Find where the given text appears and provide that cell's center as (X, Y) coordinate. 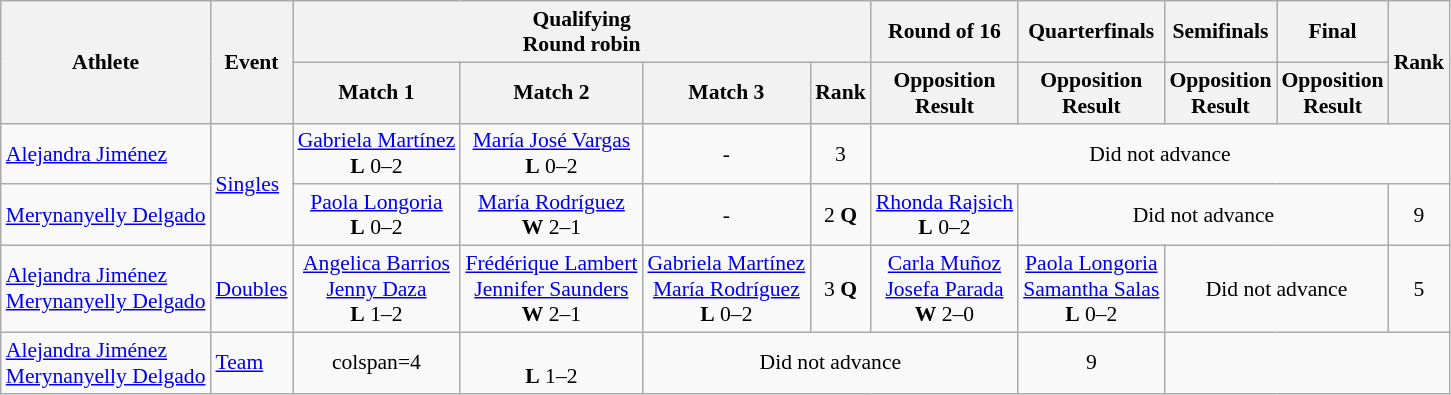
María José VargasL 0–2 (551, 154)
L 1–2 (551, 362)
Event (251, 62)
Alejandra Jiménez (106, 154)
5 (1420, 290)
Paola LongoriaSamantha SalasL 0–2 (1091, 290)
Merynanyelly Delgado (106, 216)
3 (840, 154)
Athlete (106, 62)
Paola LongoriaL 0–2 (377, 216)
Doubles (251, 290)
Match 3 (726, 92)
Gabriela MartínezMaría RodríguezL 0–2 (726, 290)
2 Q (840, 216)
Match 2 (551, 92)
Team (251, 362)
colspan=4 (377, 362)
Angelica BarriosJenny DazaL 1–2 (377, 290)
Quarterfinals (1091, 32)
3 Q (840, 290)
Round of 16 (944, 32)
Gabriela MartínezL 0–2 (377, 154)
QualifyingRound robin (582, 32)
Semifinals (1220, 32)
Match 1 (377, 92)
Frédérique LambertJennifer SaundersW 2–1 (551, 290)
Final (1332, 32)
Carla MuñozJosefa ParadaW 2–0 (944, 290)
Singles (251, 184)
Rhonda RajsichL 0–2 (944, 216)
María RodríguezW 2–1 (551, 216)
